Return the [X, Y] coordinate for the center point of the cell that contains the specified text.  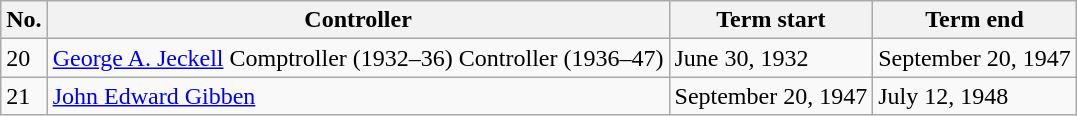
July 12, 1948 [975, 96]
George A. Jeckell Comptroller (1932–36) Controller (1936–47) [358, 58]
21 [24, 96]
No. [24, 20]
John Edward Gibben [358, 96]
Term end [975, 20]
Controller [358, 20]
June 30, 1932 [771, 58]
20 [24, 58]
Term start [771, 20]
